Provide the [x, y] coordinate of the cell's center where the given text is located.  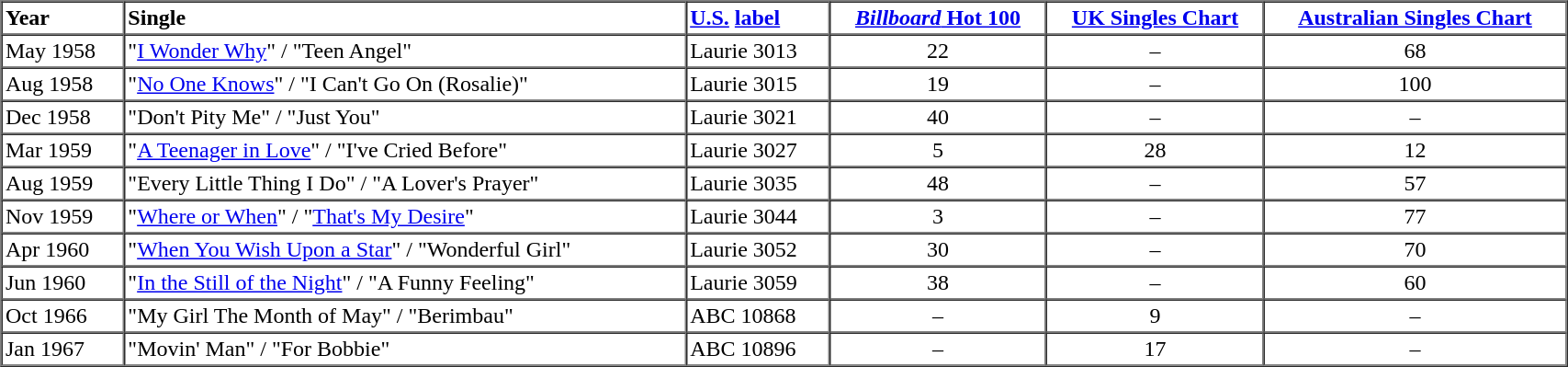
"No One Knows" / "I Can't Go On (Rosalie)" [405, 85]
40 [938, 118]
Aug 1959 [62, 184]
Laurie 3013 [759, 52]
19 [938, 85]
"Where or When" / "That's My Desire" [405, 217]
Apr 1960 [62, 250]
Billboard Hot 100 [938, 18]
38 [938, 283]
Nov 1959 [62, 217]
Jan 1967 [62, 350]
Laurie 3015 [759, 85]
May 1958 [62, 52]
30 [938, 250]
"Every Little Thing I Do" / "A Lover's Prayer" [405, 184]
Australian Singles Chart [1415, 18]
Oct 1966 [62, 316]
"Movin' Man" / "For Bobbie" [405, 350]
Laurie 3044 [759, 217]
Aug 1958 [62, 85]
Dec 1958 [62, 118]
60 [1415, 283]
100 [1415, 85]
Laurie 3035 [759, 184]
Laurie 3059 [759, 283]
"I Wonder Why" / "Teen Angel" [405, 52]
22 [938, 52]
"In the Still of the Night" / "A Funny Feeling" [405, 283]
Laurie 3027 [759, 151]
3 [938, 217]
Laurie 3052 [759, 250]
17 [1156, 350]
"Don't Pity Me" / "Just You" [405, 118]
U.S. label [759, 18]
57 [1415, 184]
12 [1415, 151]
77 [1415, 217]
"My Girl The Month of May" / "Berimbau" [405, 316]
48 [938, 184]
"A Teenager in Love" / "I've Cried Before" [405, 151]
Laurie 3021 [759, 118]
ABC 10896 [759, 350]
70 [1415, 250]
Single [405, 18]
5 [938, 151]
"When You Wish Upon a Star" / "Wonderful Girl" [405, 250]
Mar 1959 [62, 151]
Year [62, 18]
68 [1415, 52]
ABC 10868 [759, 316]
28 [1156, 151]
Jun 1960 [62, 283]
9 [1156, 316]
UK Singles Chart [1156, 18]
